Find where the given text appears and provide that cell's center as (X, Y) coordinate. 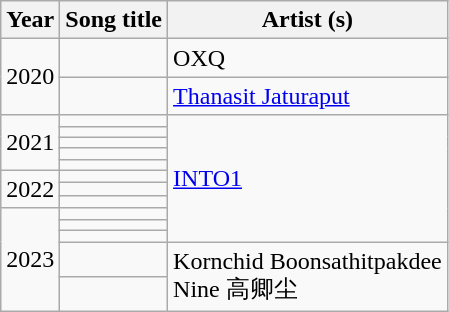
Song title (114, 20)
2023 (30, 260)
2022 (30, 189)
2021 (30, 142)
Thanasit Jaturaput (308, 96)
Year (30, 20)
OXQ (308, 58)
Artist (s) (308, 20)
Kornchid BoonsathitpakdeeNine 高卿尘 (308, 277)
INTO1 (308, 178)
2020 (30, 77)
